Detect which cell encompasses the target text, then output its (X, Y) center coordinate. 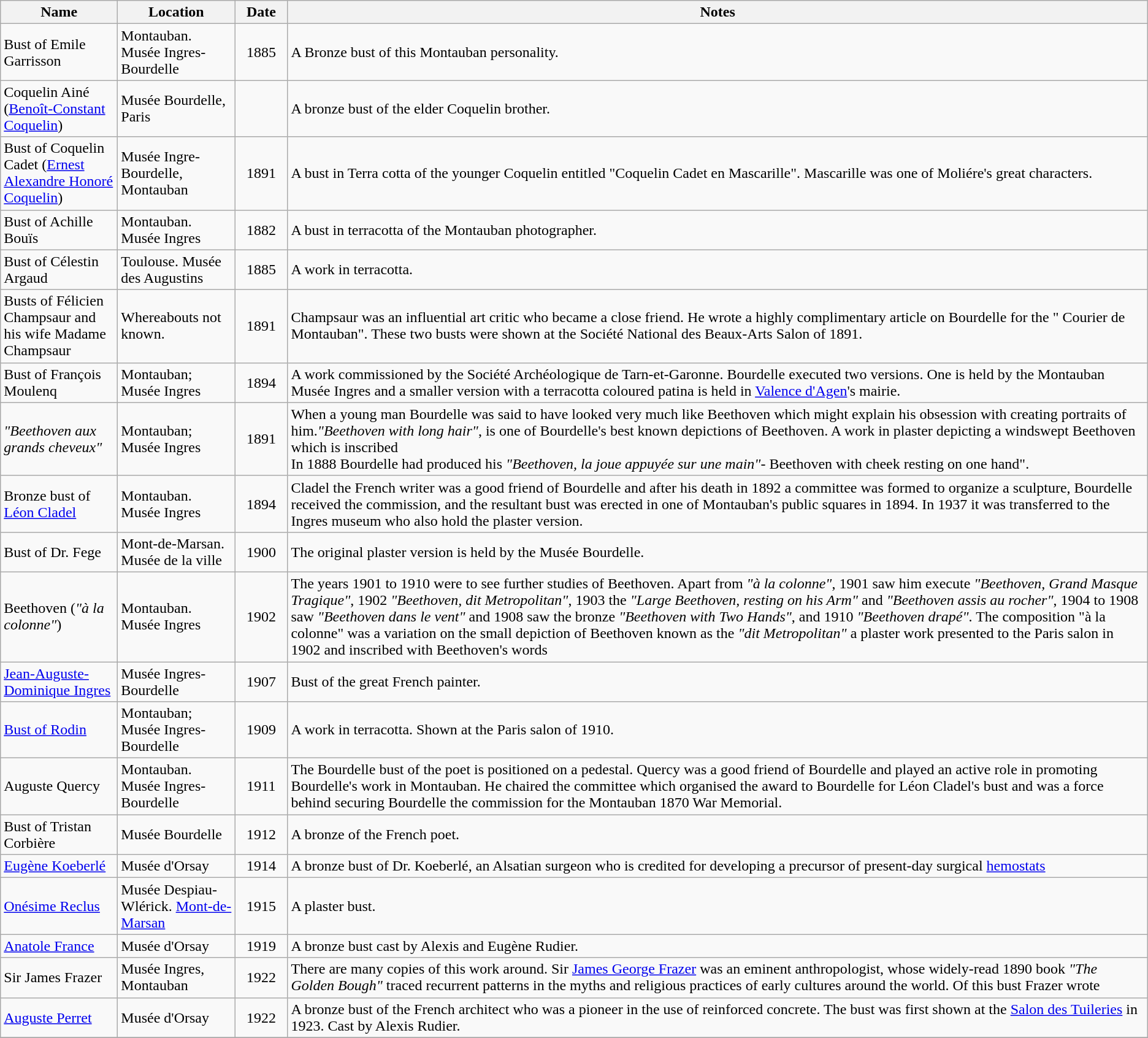
A bronze bust of the elder Coquelin brother. (717, 109)
"Beethoven aux grands cheveux" (59, 439)
Beethoven ("à la colonne") (59, 617)
Whereabouts not known. (177, 326)
1907 (261, 681)
Bust of the great French painter. (717, 681)
A work in terracotta. Shown at the Paris salon of 1910. (717, 730)
A work in terracotta. (717, 270)
Musée Bourdelle (177, 834)
Musée Despiau-Wlérick. Mont-de-Marsan (177, 906)
Bust of François Moulenq (59, 383)
Bust of Emile Garrisson (59, 52)
Musée Ingres-Bourdelle (177, 681)
Onésime Reclus (59, 906)
Location (177, 12)
Bust of Tristan Corbière (59, 834)
The original plaster version is held by the Musée Bourdelle. (717, 552)
1911 (261, 786)
Montauban; Musée Ingres-Bourdelle (177, 730)
A bust in Terra cotta of the younger Coquelin entitled "Coquelin Cadet en Mascarille". Mascarille was one of Moliére's great characters. (717, 173)
A bust in terracotta of the Montauban photographer. (717, 229)
1914 (261, 866)
Sir James Frazer (59, 978)
1902 (261, 617)
A bronze bust of Dr. Koeberlé, an Alsatian surgeon who is credited for developing a precursor of present-day surgical hemostats (717, 866)
A bronze bust cast by Alexis and Eugène Rudier. (717, 946)
Jean-Auguste-Dominique Ingres (59, 681)
Musée Bourdelle, Paris (177, 109)
Bust of Coquelin Cadet (Ernest Alexandre Honoré Coquelin) (59, 173)
Anatole France (59, 946)
Bust of Rodin (59, 730)
Bronze bust of Léon Cladel (59, 504)
Coquelin Ainé (Benoît-Constant Coquelin) (59, 109)
1919 (261, 946)
1912 (261, 834)
Busts of Félicien Champsaur and his wife Madame Champsaur (59, 326)
1909 (261, 730)
Bust of Dr. Fege (59, 552)
A Bronze bust of this Montauban personality. (717, 52)
Date (261, 12)
Notes (717, 12)
Auguste Perret (59, 1017)
Mont-de-Marsan. Musée de la ville (177, 552)
1882 (261, 229)
1900 (261, 552)
Name (59, 12)
1915 (261, 906)
Musée Ingres, Montauban (177, 978)
Eugène Koeberlé (59, 866)
Bust of Achille Bouïs (59, 229)
A plaster bust. (717, 906)
Auguste Quercy (59, 786)
Toulouse. Musée des Augustins (177, 270)
A bronze of the French poet. (717, 834)
Musée Ingre-Bourdelle, Montauban (177, 173)
Bust of Célestin Argaud (59, 270)
